Find where the given text appears and provide that cell's center as (x, y) coordinate. 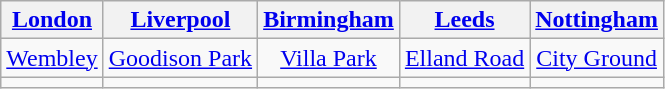
Leeds (464, 20)
Liverpool (180, 20)
City Ground (597, 58)
Elland Road (464, 58)
Villa Park (329, 58)
Goodison Park (180, 58)
Birmingham (329, 20)
London (52, 20)
Nottingham (597, 20)
Wembley (52, 58)
